Pinpoint the cell where the given text exists, returning its [x, y] midpoint coordinate. 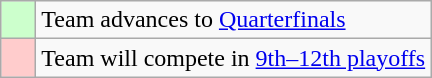
Team will compete in 9th–12th playoffs [234, 58]
Team advances to Quarterfinals [234, 20]
